Detect which cell encompasses the target text, then output its (X, Y) center coordinate. 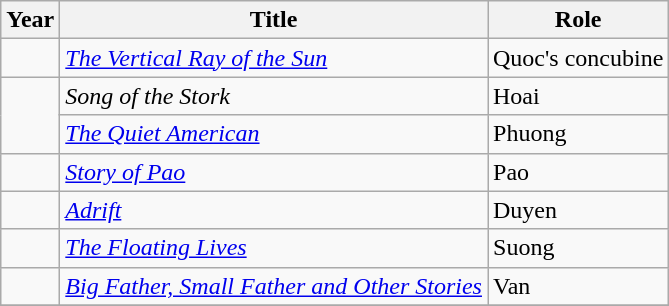
Song of the Stork (274, 96)
Year (30, 20)
The Quiet American (274, 134)
The Floating Lives (274, 248)
Role (578, 20)
Quoc's concubine (578, 58)
Phuong (578, 134)
Hoai (578, 96)
The Vertical Ray of the Sun (274, 58)
Title (274, 20)
Van (578, 286)
Suong (578, 248)
Story of Pao (274, 172)
Pao (578, 172)
Adrift (274, 210)
Duyen (578, 210)
Big Father, Small Father and Other Stories (274, 286)
